Identify which cell holds the provided text, then report its [x, y] central coordinate. 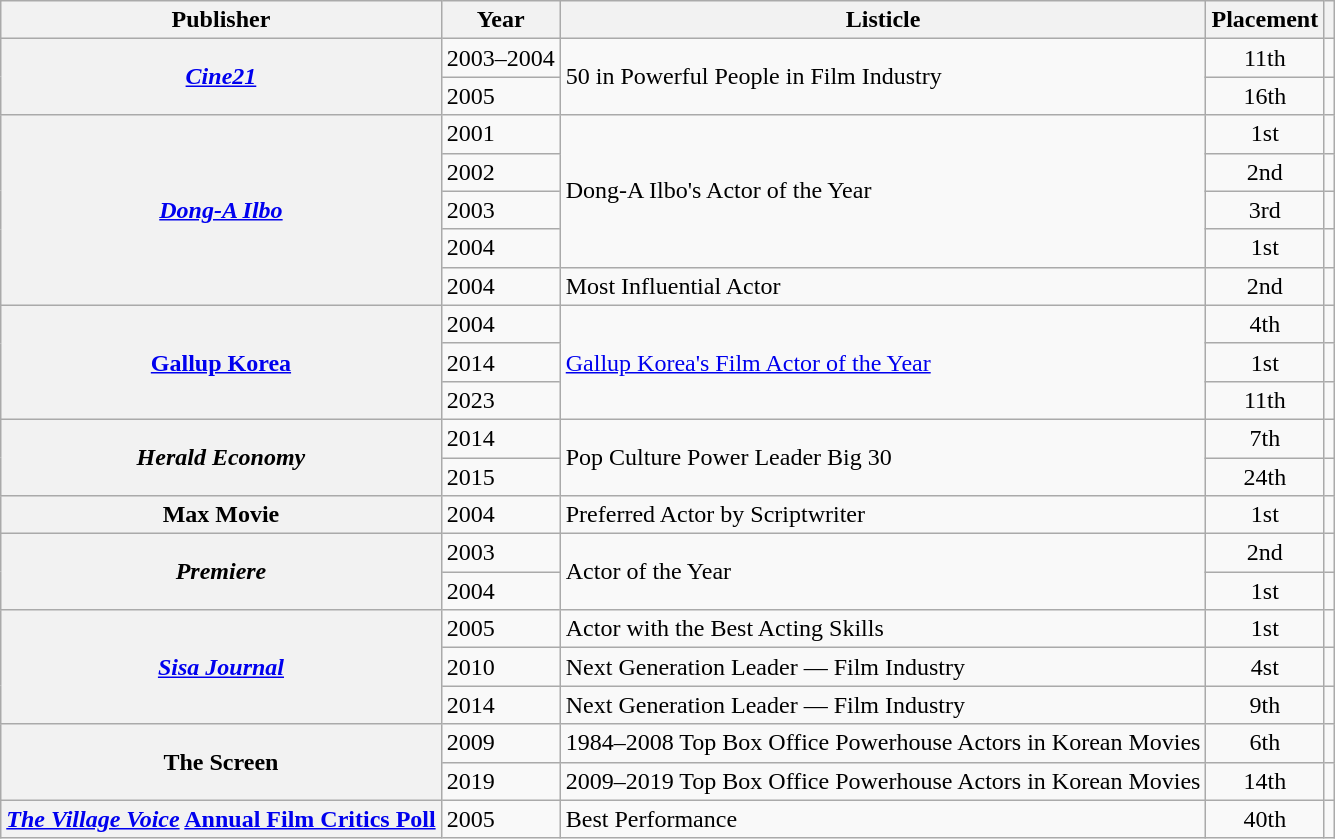
Herald Economy [221, 457]
7th [1265, 438]
2010 [500, 667]
9th [1265, 705]
4th [1265, 324]
4st [1265, 667]
6th [1265, 743]
Cine21 [221, 77]
Gallup Korea's Film Actor of the Year [883, 362]
Placement [1265, 20]
2023 [500, 400]
3rd [1265, 210]
Actor of the Year [883, 572]
1984–2008 Top Box Office Powerhouse Actors in Korean Movies [883, 743]
24th [1265, 477]
Sisa Journal [221, 667]
Publisher [221, 20]
Gallup Korea [221, 362]
2015 [500, 477]
Preferred Actor by Scriptwriter [883, 515]
The Screen [221, 762]
Dong-A Ilbo's Actor of the Year [883, 191]
The Village Voice Annual Film Critics Poll [221, 819]
Most Influential Actor [883, 286]
2009–2019 Top Box Office Powerhouse Actors in Korean Movies [883, 781]
2001 [500, 134]
Pop Culture Power Leader Big 30 [883, 457]
Dong-A Ilbo [221, 210]
50 in Powerful People in Film Industry [883, 77]
40th [1265, 819]
Actor with the Best Acting Skills [883, 629]
Best Performance [883, 819]
14th [1265, 781]
Listicle [883, 20]
2009 [500, 743]
2019 [500, 781]
16th [1265, 96]
Max Movie [221, 515]
2003–2004 [500, 58]
Premiere [221, 572]
2002 [500, 172]
Year [500, 20]
